Find where the given text appears and provide that cell's center as [x, y] coordinate. 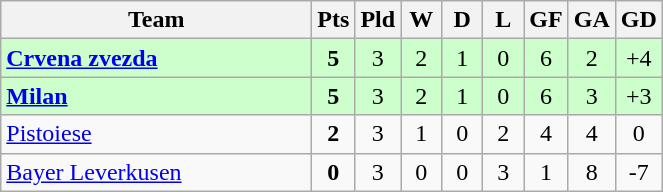
Pts [334, 20]
Bayer Leverkusen [156, 172]
GD [638, 20]
GF [546, 20]
Crvena zvezda [156, 58]
Milan [156, 96]
Team [156, 20]
L [504, 20]
Pistoiese [156, 134]
+3 [638, 96]
GA [592, 20]
+4 [638, 58]
W [422, 20]
8 [592, 172]
D [462, 20]
-7 [638, 172]
Pld [378, 20]
